For the text-containing cell, return its midpoint in [x, y] coordinate format. 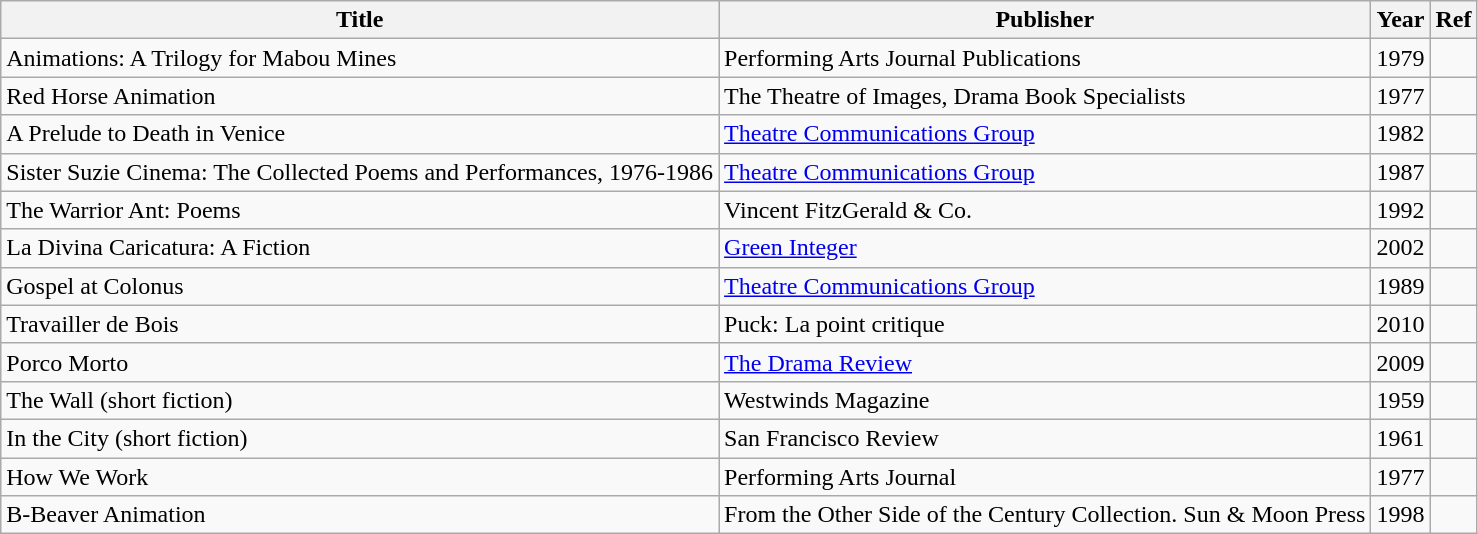
Title [360, 20]
Performing Arts Journal Publications [1045, 58]
From the Other Side of the Century Collection. Sun & Moon Press [1045, 515]
1982 [1400, 134]
Year [1400, 20]
Gospel at Colonus [360, 286]
Westwinds Magazine [1045, 400]
1961 [1400, 438]
1998 [1400, 515]
Porco Morto [360, 362]
1992 [1400, 210]
Puck: La point critique [1045, 324]
Green Integer [1045, 248]
Performing Arts Journal [1045, 477]
2010 [1400, 324]
2009 [1400, 362]
1987 [1400, 172]
Vincent FitzGerald & Co. [1045, 210]
1959 [1400, 400]
B-Beaver Animation [360, 515]
Animations: A Trilogy for Mabou Mines [360, 58]
San Francisco Review [1045, 438]
The Wall (short fiction) [360, 400]
Sister Suzie Cinema: The Collected Poems and Performances, 1976-1986 [360, 172]
Travailler de Bois [360, 324]
Ref [1454, 20]
1979 [1400, 58]
How We Work [360, 477]
La Divina Caricatura: A Fiction [360, 248]
The Warrior Ant: Poems [360, 210]
1989 [1400, 286]
A Prelude to Death in Venice [360, 134]
The Theatre of Images, Drama Book Specialists [1045, 96]
Red Horse Animation [360, 96]
2002 [1400, 248]
In the City (short fiction) [360, 438]
The Drama Review [1045, 362]
Publisher [1045, 20]
